Identify which cell holds the provided text, then report its [x, y] central coordinate. 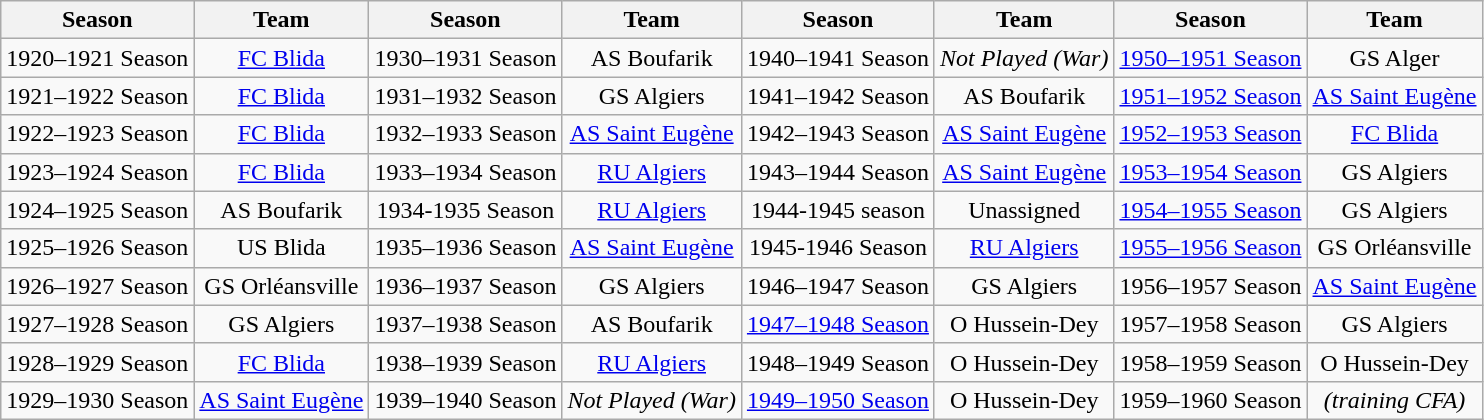
1942–1943 Season [838, 134]
1940–1941 Season [838, 58]
1927–1928 Season [98, 324]
1941–1942 Season [838, 96]
1954–1955 Season [1210, 210]
1958–1959 Season [1210, 362]
1932–1933 Season [466, 134]
1920–1921 Season [98, 58]
GS Alger [1394, 58]
1938–1939 Season [466, 362]
Unassigned [1024, 210]
1923–1924 Season [98, 172]
1945-1946 Season [838, 248]
(training CFA) [1394, 400]
1934-1935 Season [466, 210]
1933–1934 Season [466, 172]
1955–1956 Season [1210, 248]
1952–1953 Season [1210, 134]
1951–1952 Season [1210, 96]
US Blida [282, 248]
1939–1940 Season [466, 400]
1959–1960 Season [1210, 400]
1928–1929 Season [98, 362]
1937–1938 Season [466, 324]
1930–1931 Season [466, 58]
1925–1926 Season [98, 248]
1953–1954 Season [1210, 172]
1931–1932 Season [466, 96]
1922–1923 Season [98, 134]
1956–1957 Season [1210, 286]
1949–1950 Season [838, 400]
1921–1922 Season [98, 96]
1948–1949 Season [838, 362]
1936–1937 Season [466, 286]
1957–1958 Season [1210, 324]
1924–1925 Season [98, 210]
1950–1951 Season [1210, 58]
1944-1945 season [838, 210]
1943–1944 Season [838, 172]
1926–1927 Season [98, 286]
1935–1936 Season [466, 248]
1946–1947 Season [838, 286]
1929–1930 Season [98, 400]
1947–1948 Season [838, 324]
